Return [x, y] of the center of cell containing provided text 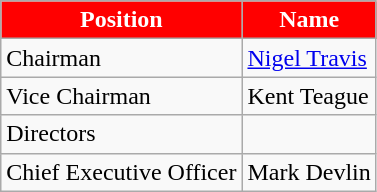
Position [122, 20]
Directors [122, 134]
Chief Executive Officer [122, 172]
Name [309, 20]
Kent Teague [309, 96]
Mark Devlin [309, 172]
Vice Chairman [122, 96]
Chairman [122, 58]
Nigel Travis [309, 58]
